Output the (X, Y) coordinate of the center of the cell containing the given text.  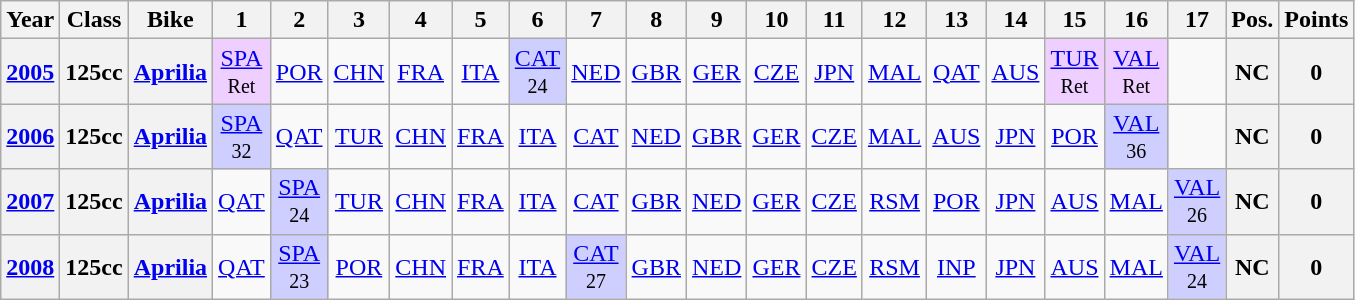
SPARet (242, 72)
CAT24 (537, 72)
2006 (30, 136)
SPA23 (299, 266)
Pos. (1252, 20)
13 (956, 20)
SPA32 (242, 136)
5 (481, 20)
16 (1136, 20)
CAT27 (596, 266)
VALRet (1136, 72)
4 (421, 20)
17 (1196, 20)
3 (359, 20)
14 (1016, 20)
1 (242, 20)
6 (537, 20)
12 (894, 20)
VAL36 (1136, 136)
2005 (30, 72)
11 (834, 20)
TURRet (1074, 72)
15 (1074, 20)
2 (299, 20)
2007 (30, 202)
Points (1316, 20)
Bike (170, 20)
9 (717, 20)
7 (596, 20)
VAL24 (1196, 266)
VAL26 (1196, 202)
SPA24 (299, 202)
Year (30, 20)
INP (956, 266)
Class (94, 20)
10 (776, 20)
8 (656, 20)
2008 (30, 266)
